Scan for the cell matching the given text and deliver its [X, Y] coordinate at center. 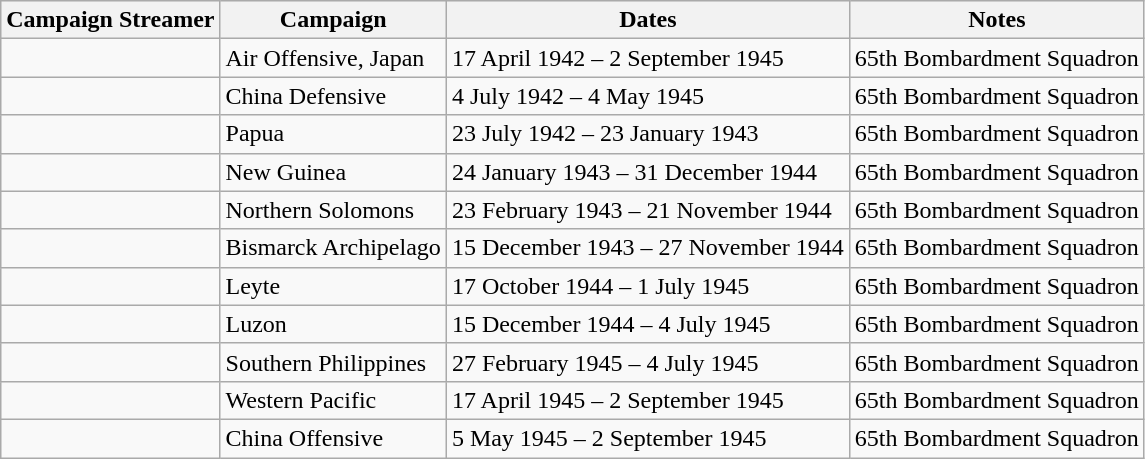
Southern Philippines [333, 362]
Campaign [333, 20]
Leyte [333, 286]
23 July 1942 – 23 January 1943 [648, 134]
17 October 1944 – 1 July 1945 [648, 286]
4 July 1942 – 4 May 1945 [648, 96]
Bismarck Archipelago [333, 248]
Campaign Streamer [110, 20]
Dates [648, 20]
24 January 1943 – 31 December 1944 [648, 172]
China Defensive [333, 96]
New Guinea [333, 172]
Northern Solomons [333, 210]
Western Pacific [333, 400]
27 February 1945 – 4 July 1945 [648, 362]
Notes [996, 20]
Luzon [333, 324]
Air Offensive, Japan [333, 58]
23 February 1943 – 21 November 1944 [648, 210]
Papua [333, 134]
China Offensive [333, 438]
15 December 1943 – 27 November 1944 [648, 248]
15 December 1944 – 4 July 1945 [648, 324]
5 May 1945 – 2 September 1945 [648, 438]
17 April 1942 – 2 September 1945 [648, 58]
17 April 1945 – 2 September 1945 [648, 400]
